Extract the [x, y] coordinate from the center of the cell holding the provided text.  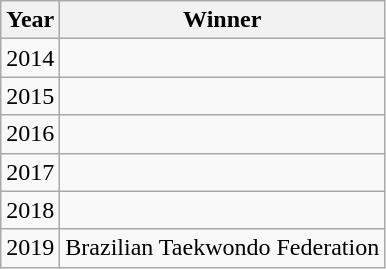
2015 [30, 96]
Year [30, 20]
2014 [30, 58]
2017 [30, 172]
2016 [30, 134]
Brazilian Taekwondo Federation [222, 248]
2019 [30, 248]
2018 [30, 210]
Winner [222, 20]
